Search for the cell housing the specified text and yield its (x, y) center coordinate. 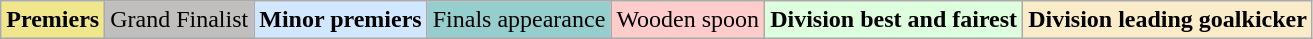
Premiers (53, 20)
Grand Finalist (180, 20)
Finals appearance (519, 20)
Wooden spoon (688, 20)
Division leading goalkicker (1168, 20)
Minor premiers (340, 20)
Division best and fairest (894, 20)
